Return the (X, Y) coordinate for the center point of the cell that contains the specified text.  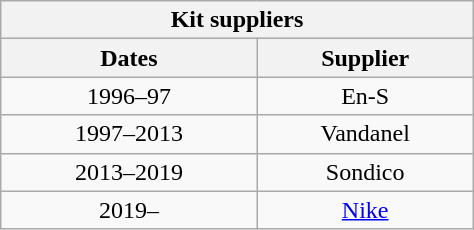
Vandanel (365, 134)
1996–97 (129, 96)
En-S (365, 96)
2019– (129, 210)
2013–2019 (129, 172)
Sondico (365, 172)
Kit suppliers (237, 20)
1997–2013 (129, 134)
Dates (129, 58)
Nike (365, 210)
Supplier (365, 58)
